Scan for the cell matching the given text and deliver its (x, y) coordinate at center. 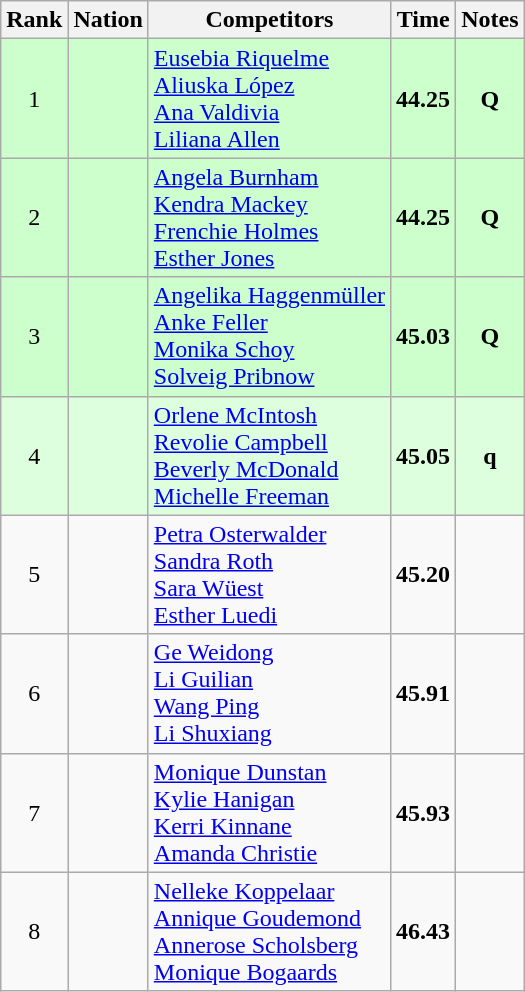
1 (34, 98)
7 (34, 812)
3 (34, 336)
Ge WeidongLi GuilianWang PingLi Shuxiang (269, 694)
Eusebia RiquelmeAliuska LópezAna ValdiviaLiliana Allen (269, 98)
46.43 (424, 932)
45.91 (424, 694)
Monique DunstanKylie HaniganKerri KinnaneAmanda Christie (269, 812)
Notes (490, 20)
Rank (34, 20)
8 (34, 932)
45.93 (424, 812)
45.03 (424, 336)
Angela BurnhamKendra MackeyFrenchie HolmesEsther Jones (269, 218)
45.05 (424, 456)
4 (34, 456)
5 (34, 574)
Orlene McIntoshRevolie CampbellBeverly McDonaldMichelle Freeman (269, 456)
Nelleke KoppelaarAnnique GoudemondAnnerose ScholsbergMonique Bogaards (269, 932)
Time (424, 20)
q (490, 456)
45.20 (424, 574)
Competitors (269, 20)
Petra OsterwalderSandra RothSara WüestEsther Luedi (269, 574)
Angelika HaggenmüllerAnke FellerMonika SchoySolveig Pribnow (269, 336)
6 (34, 694)
2 (34, 218)
Nation (108, 20)
